Return the (x, y) coordinate for the center point of the cell that contains the specified text.  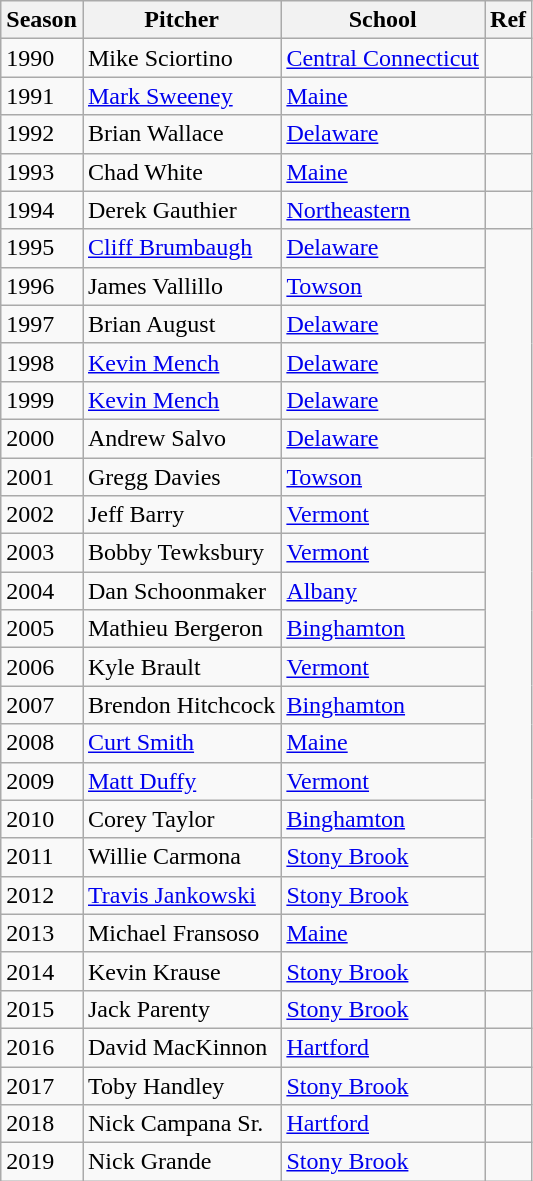
Gregg Davies (181, 477)
Toby Handley (181, 1085)
1994 (42, 210)
1992 (42, 134)
Willie Carmona (181, 857)
Brian Wallace (181, 134)
2014 (42, 971)
1997 (42, 324)
Andrew Salvo (181, 438)
1998 (42, 362)
Mark Sweeney (181, 96)
Brian August (181, 324)
Kevin Krause (181, 971)
2002 (42, 515)
Chad White (181, 172)
Jack Parenty (181, 1009)
2017 (42, 1085)
2011 (42, 857)
2013 (42, 933)
Pitcher (181, 20)
Nick Grande (181, 1162)
2018 (42, 1124)
Nick Campana Sr. (181, 1124)
2010 (42, 819)
2005 (42, 629)
1995 (42, 248)
School (383, 20)
Northeastern (383, 210)
Derek Gauthier (181, 210)
Brendon Hitchcock (181, 705)
2012 (42, 895)
Dan Schoonmaker (181, 591)
2000 (42, 438)
Mathieu Bergeron (181, 629)
1991 (42, 96)
2003 (42, 553)
James Vallillo (181, 286)
2016 (42, 1047)
2001 (42, 477)
Mike Sciortino (181, 58)
2008 (42, 743)
Michael Fransoso (181, 933)
Jeff Barry (181, 515)
Kyle Brault (181, 667)
David MacKinnon (181, 1047)
Bobby Tewksbury (181, 553)
2006 (42, 667)
2007 (42, 705)
Cliff Brumbaugh (181, 248)
1993 (42, 172)
Ref (508, 20)
2009 (42, 781)
2019 (42, 1162)
1999 (42, 400)
Corey Taylor (181, 819)
Central Connecticut (383, 58)
1996 (42, 286)
1990 (42, 58)
Matt Duffy (181, 781)
Travis Jankowski (181, 895)
Albany (383, 591)
Curt Smith (181, 743)
2015 (42, 1009)
2004 (42, 591)
Season (42, 20)
